Locate the cell with the specified text and output its (x, y) center coordinate. 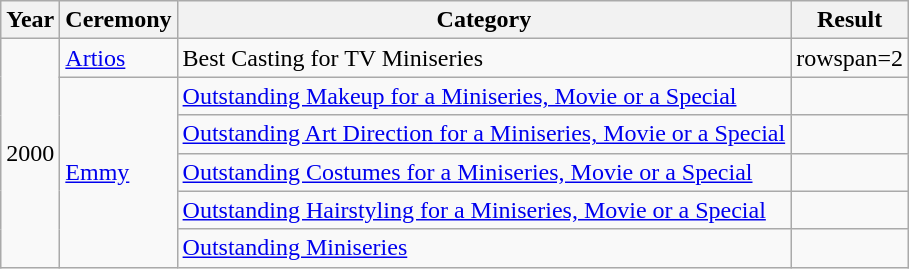
Category (484, 20)
Outstanding Miniseries (484, 248)
Emmy (118, 172)
Outstanding Hairstyling for a Miniseries, Movie or a Special (484, 210)
Outstanding Costumes for a Miniseries, Movie or a Special (484, 172)
2000 (30, 153)
rowspan=2 (850, 58)
Year (30, 20)
Outstanding Makeup for a Miniseries, Movie or a Special (484, 96)
Ceremony (118, 20)
Artios (118, 58)
Best Casting for TV Miniseries (484, 58)
Outstanding Art Direction for a Miniseries, Movie or a Special (484, 134)
Result (850, 20)
